Extract the (X, Y) coordinate from the center of the cell holding the provided text.  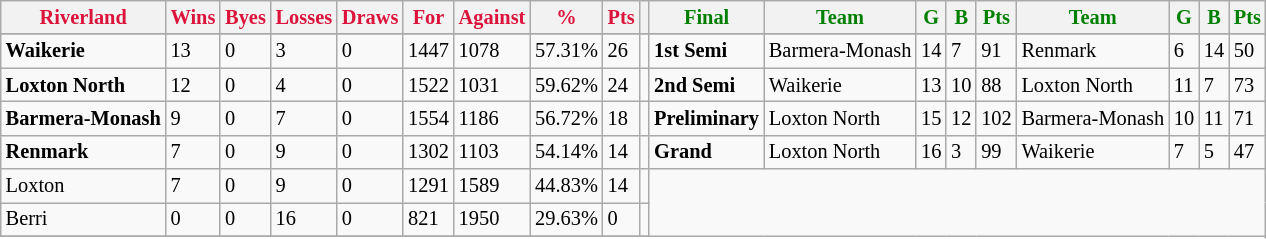
56.72% (566, 118)
1447 (428, 51)
1589 (492, 186)
99 (996, 152)
Draws (370, 17)
71 (1248, 118)
102 (996, 118)
47 (1248, 152)
1522 (428, 85)
50 (1248, 51)
Wins (194, 17)
4 (304, 85)
Final (706, 17)
Grand (706, 152)
6 (1184, 51)
1186 (492, 118)
1950 (492, 219)
18 (622, 118)
24 (622, 85)
Byes (245, 17)
Berri (84, 219)
Loxton (84, 186)
% (566, 17)
1078 (492, 51)
1st Semi (706, 51)
54.14% (566, 152)
88 (996, 85)
73 (1248, 85)
5 (1214, 152)
Preliminary (706, 118)
1554 (428, 118)
1103 (492, 152)
For (428, 17)
1291 (428, 186)
57.31% (566, 51)
15 (931, 118)
2nd Semi (706, 85)
Riverland (84, 17)
1302 (428, 152)
91 (996, 51)
26 (622, 51)
44.83% (566, 186)
Against (492, 17)
821 (428, 219)
Losses (304, 17)
1031 (492, 85)
29.63% (566, 219)
59.62% (566, 85)
